Return (X, Y) of the center of cell containing provided text 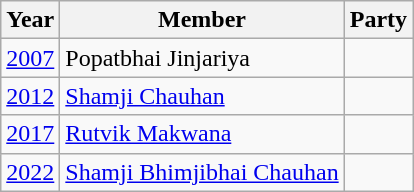
Member (202, 20)
2017 (30, 134)
Year (30, 20)
Shamji Bhimjibhai Chauhan (202, 172)
2022 (30, 172)
Popatbhai Jinjariya (202, 58)
Party (378, 20)
Shamji Chauhan (202, 96)
Rutvik Makwana (202, 134)
2007 (30, 58)
2012 (30, 96)
